For the text-containing cell, return its midpoint in [X, Y] coordinate format. 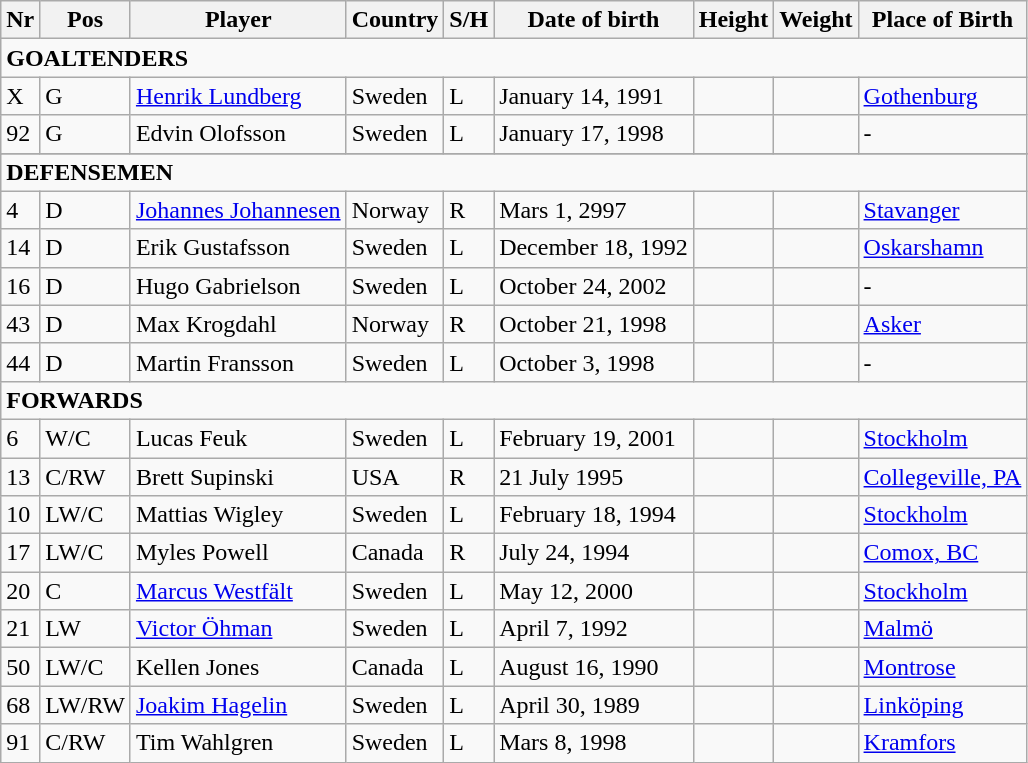
Malmö [942, 629]
August 16, 1990 [594, 667]
Mars 1, 2997 [594, 210]
FORWARDS [514, 400]
13 [20, 477]
Kellen Jones [238, 667]
91 [20, 743]
50 [20, 667]
December 18, 1992 [594, 248]
Place of Birth [942, 20]
44 [20, 362]
4 [20, 210]
GOALTENDERS [514, 58]
X [20, 96]
Comox, BC [942, 553]
68 [20, 705]
July 24, 1994 [594, 553]
Johannes Johannesen [238, 210]
43 [20, 324]
February 18, 1994 [594, 515]
S/H [469, 20]
DEFENSEMEN [514, 172]
Max Krogdahl [238, 324]
February 19, 2001 [594, 438]
Collegeville, PA [942, 477]
21 July 1995 [594, 477]
LW [86, 629]
LW/RW [86, 705]
Kramfors [942, 743]
Henrik Lundberg [238, 96]
USA [395, 477]
Erik Gustafsson [238, 248]
April 7, 1992 [594, 629]
Asker [942, 324]
Mars 8, 1998 [594, 743]
10 [20, 515]
October 21, 1998 [594, 324]
May 12, 2000 [594, 591]
October 24, 2002 [594, 286]
Joakim Hagelin [238, 705]
Player [238, 20]
Mattias Wigley [238, 515]
W/C [86, 438]
14 [20, 248]
Myles Powell [238, 553]
Victor Öhman [238, 629]
6 [20, 438]
Date of birth [594, 20]
92 [20, 134]
16 [20, 286]
Weight [816, 20]
Gothenburg [942, 96]
Lucas Feuk [238, 438]
Height [733, 20]
21 [20, 629]
Stavanger [942, 210]
April 30, 1989 [594, 705]
Marcus Westfält [238, 591]
Oskarshamn [942, 248]
Country [395, 20]
Tim Wahlgren [238, 743]
Montrose [942, 667]
C [86, 591]
Hugo Gabrielson [238, 286]
Edvin Olofsson [238, 134]
January 14, 1991 [594, 96]
20 [20, 591]
Pos [86, 20]
October 3, 1998 [594, 362]
Nr [20, 20]
Linköping [942, 705]
Brett Supinski [238, 477]
17 [20, 553]
January 17, 1998 [594, 134]
Martin Fransson [238, 362]
